Search for the cell housing the specified text and yield its (X, Y) center coordinate. 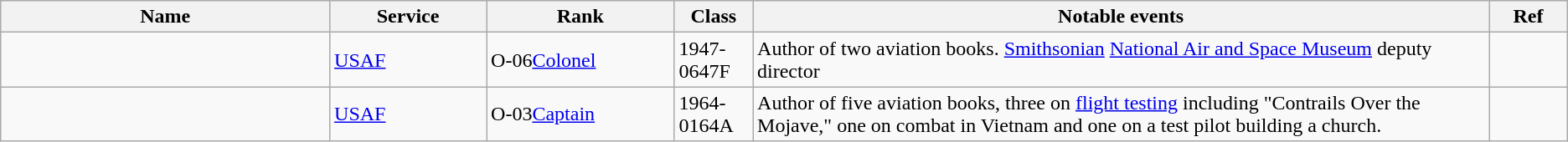
Service (409, 17)
1947-0647F (714, 60)
O-06Colonel (580, 60)
Name (166, 17)
Notable events (1121, 17)
O-03Captain (580, 114)
Ref (1529, 17)
Author of two aviation books. Smithsonian National Air and Space Museum deputy director (1121, 60)
Class (714, 17)
1964-0164A (714, 114)
Rank (580, 17)
